Find where the given text appears and provide that cell's center as (x, y) coordinate. 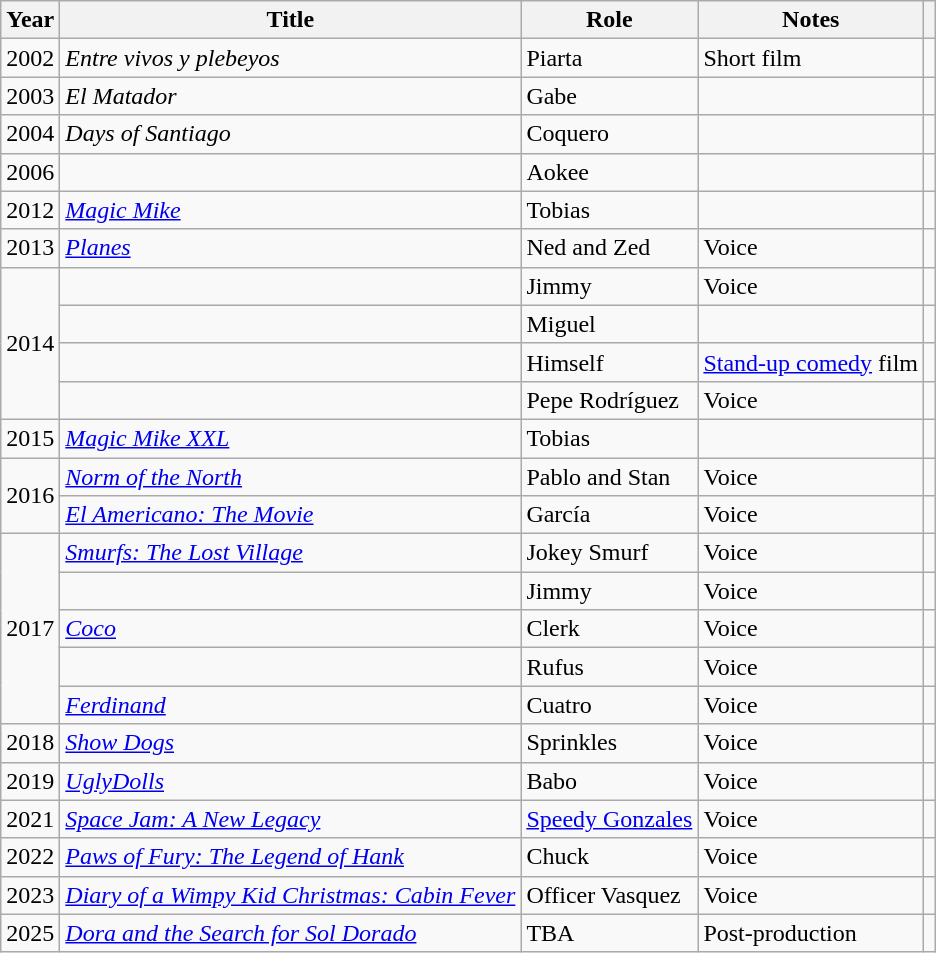
Notes (811, 20)
2013 (30, 248)
2012 (30, 210)
2004 (30, 134)
2016 (30, 496)
Babo (610, 781)
Dora and the Search for Sol Dorado (290, 933)
Himself (610, 362)
2019 (30, 781)
2014 (30, 343)
Cuatro (610, 705)
Paws of Fury: The Legend of Hank (290, 857)
2017 (30, 629)
2006 (30, 172)
Space Jam: A New Legacy (290, 819)
Entre vivos y plebeyos (290, 58)
El Matador (290, 96)
TBA (610, 933)
Piarta (610, 58)
Officer Vasquez (610, 895)
Diary of a Wimpy Kid Christmas: Cabin Fever (290, 895)
Coco (290, 629)
Days of Santiago (290, 134)
2022 (30, 857)
2003 (30, 96)
Aokee (610, 172)
2018 (30, 743)
Magic Mike (290, 210)
Gabe (610, 96)
Jokey Smurf (610, 553)
2015 (30, 438)
Show Dogs (290, 743)
2021 (30, 819)
Pablo and Stan (610, 477)
UglyDolls (290, 781)
Planes (290, 248)
Speedy Gonzales (610, 819)
Sprinkles (610, 743)
2025 (30, 933)
2023 (30, 895)
Title (290, 20)
Coquero (610, 134)
Smurfs: The Lost Village (290, 553)
Role (610, 20)
2002 (30, 58)
García (610, 515)
Rufus (610, 667)
Pepe Rodríguez (610, 400)
Stand-up comedy film (811, 362)
Magic Mike XXL (290, 438)
Miguel (610, 324)
Short film (811, 58)
Post-production (811, 933)
Chuck (610, 857)
El Americano: The Movie (290, 515)
Clerk (610, 629)
Ned and Zed (610, 248)
Ferdinand (290, 705)
Year (30, 20)
Norm of the North (290, 477)
